Capture the cell that displays the provided text and extract its (X, Y) central coordinate. 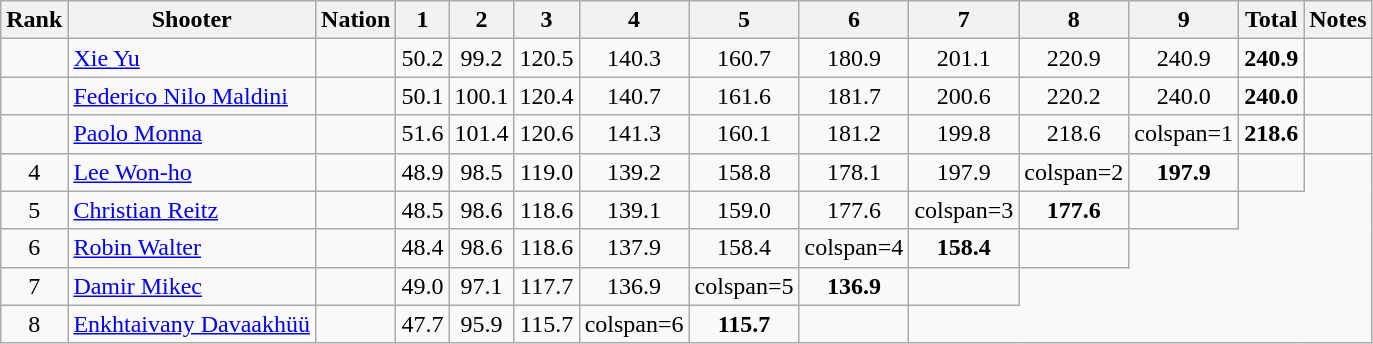
Shooter (192, 20)
colspan=6 (634, 324)
100.1 (482, 96)
colspan=2 (1074, 172)
99.2 (482, 58)
Xie Yu (192, 58)
180.9 (854, 58)
Enkhtaivany Davaakhüü (192, 324)
181.2 (854, 134)
48.4 (422, 248)
2 (482, 20)
3 (546, 20)
117.7 (546, 286)
1 (422, 20)
49.0 (422, 286)
colspan=4 (854, 248)
220.2 (1074, 96)
120.6 (546, 134)
Nation (356, 20)
140.7 (634, 96)
160.7 (744, 58)
200.6 (964, 96)
160.1 (744, 134)
181.7 (854, 96)
119.0 (546, 172)
Federico Nilo Maldini (192, 96)
199.8 (964, 134)
Rank (34, 20)
colspan=5 (744, 286)
Lee Won-ho (192, 172)
48.9 (422, 172)
Christian Reitz (192, 210)
139.2 (634, 172)
161.6 (744, 96)
220.9 (1074, 58)
51.6 (422, 134)
47.7 (422, 324)
98.5 (482, 172)
9 (1184, 20)
178.1 (854, 172)
95.9 (482, 324)
97.1 (482, 286)
120.4 (546, 96)
159.0 (744, 210)
Robin Walter (192, 248)
50.1 (422, 96)
Paolo Monna (192, 134)
201.1 (964, 58)
colspan=1 (1184, 134)
120.5 (546, 58)
139.1 (634, 210)
101.4 (482, 134)
Notes (1338, 20)
Damir Mikec (192, 286)
140.3 (634, 58)
48.5 (422, 210)
Total (1272, 20)
158.8 (744, 172)
137.9 (634, 248)
141.3 (634, 134)
50.2 (422, 58)
colspan=3 (964, 210)
